Determine the (x, y) coordinate at the center of the cell enclosing the given text.  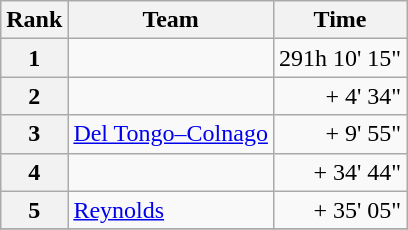
+ 34' 44" (340, 172)
1 (34, 58)
291h 10' 15" (340, 58)
2 (34, 96)
+ 4' 34" (340, 96)
+ 9' 55" (340, 134)
Del Tongo–Colnago (171, 134)
Team (171, 20)
4 (34, 172)
3 (34, 134)
+ 35' 05" (340, 210)
5 (34, 210)
Time (340, 20)
Reynolds (171, 210)
Rank (34, 20)
